Output the [X, Y] coordinate of the center of the cell containing the given text.  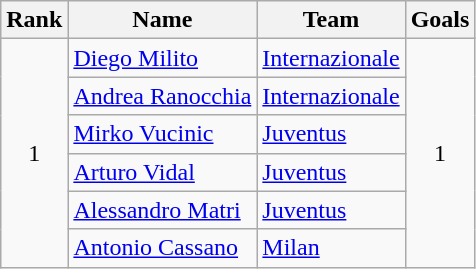
Antonio Cassano [162, 248]
Name [162, 20]
Diego Milito [162, 58]
Mirko Vucinic [162, 134]
Rank [34, 20]
Goals [440, 20]
Arturo Vidal [162, 172]
Team [331, 20]
Andrea Ranocchia [162, 96]
Milan [331, 248]
Alessandro Matri [162, 210]
